Find where the given text appears and provide that cell's center as (x, y) coordinate. 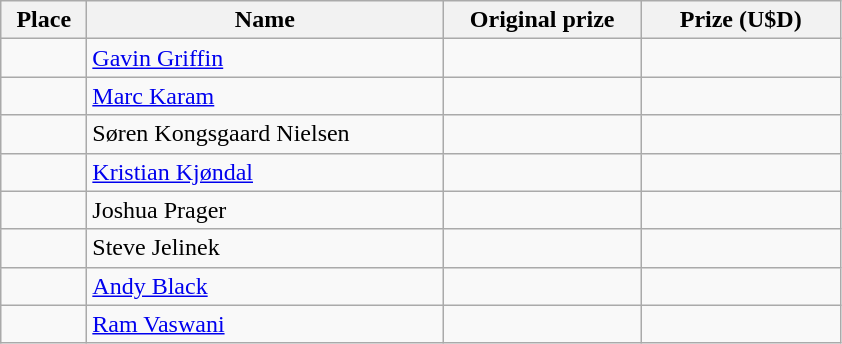
Original prize (542, 20)
Andy Black (265, 286)
Søren Kongsgaard Nielsen (265, 134)
Prize (U$D) (740, 20)
Kristian Kjøndal (265, 172)
Joshua Prager (265, 210)
Name (265, 20)
Ram Vaswani (265, 324)
Place (44, 20)
Marc Karam (265, 96)
Gavin Griffin (265, 58)
Steve Jelinek (265, 248)
